From the cell containing the given text, extract its center point as (X, Y) coordinate. 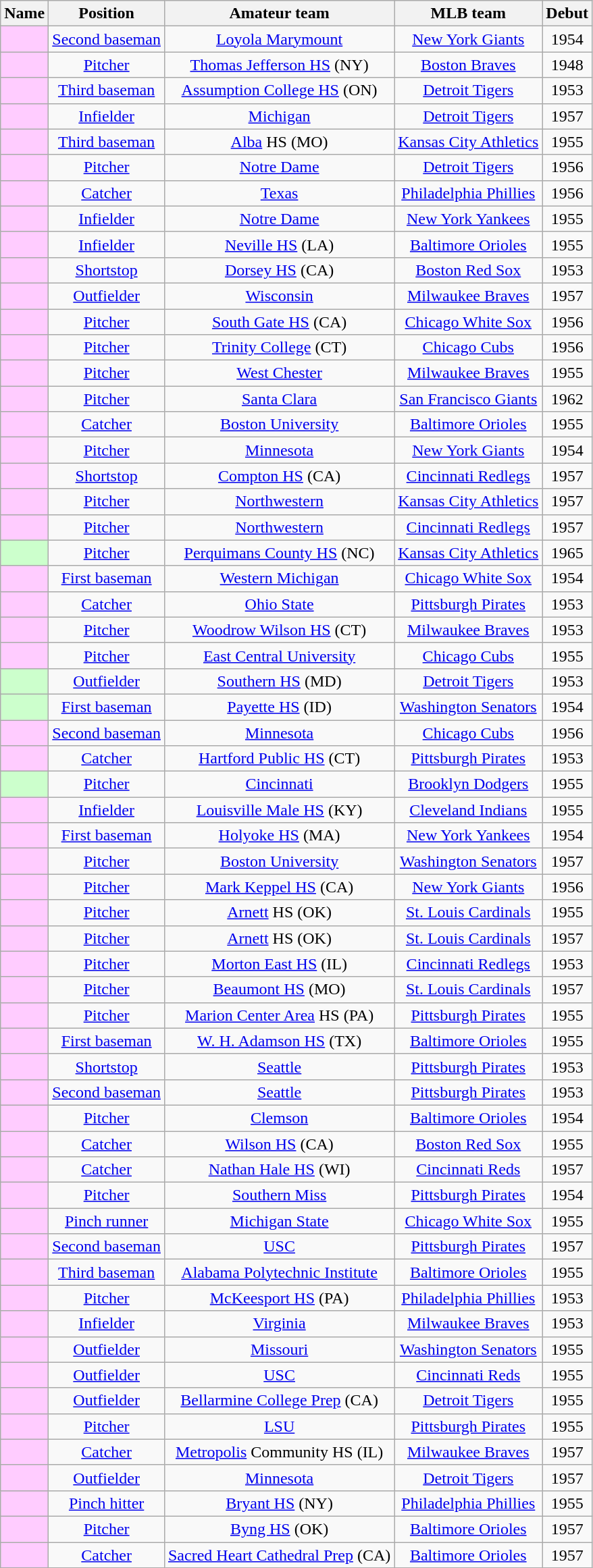
Neville HS (LA) (279, 244)
Trinity College (CT) (279, 348)
Debut (567, 13)
Marion Center Area HS (PA) (279, 1015)
Santa Clara (279, 399)
1965 (567, 553)
San Francisco Giants (469, 399)
Byng HS (OK) (279, 1529)
Morton East HS (IL) (279, 964)
Thomas Jefferson HS (NY) (279, 65)
Clemson (279, 1118)
Southern Miss (279, 1195)
South Gate HS (CA) (279, 322)
Louisville Male HS (KY) (279, 810)
Nathan Hale HS (WI) (279, 1170)
Woodrow Wilson HS (CT) (279, 630)
Beaumont HS (MO) (279, 990)
Western Michigan (279, 578)
Hartford Public HS (CT) (279, 759)
Sacred Heart Cathedral Prep (CA) (279, 1555)
Cleveland Indians (469, 810)
Holyoke HS (MA) (279, 836)
Compton HS (CA) (279, 476)
Virginia (279, 1324)
Wilson HS (CA) (279, 1144)
Bryant HS (NY) (279, 1503)
McKeesport HS (PA) (279, 1298)
Cincinnati (279, 784)
Michigan State (279, 1221)
Pinch hitter (107, 1503)
Missouri (279, 1349)
Payette HS (ID) (279, 707)
Metropolis Community HS (IL) (279, 1452)
East Central University (279, 655)
Bellarmine College Prep (CA) (279, 1401)
Name (24, 13)
Alabama Polytechnic Institute (279, 1272)
Wisconsin (279, 296)
Ohio State (279, 604)
1962 (567, 399)
1948 (567, 65)
Michigan (279, 116)
Dorsey HS (CA) (279, 270)
Amateur team (279, 13)
West Chester (279, 373)
LSU (279, 1426)
Loyola Marymount (279, 39)
MLB team (469, 13)
Assumption College HS (ON) (279, 90)
Alba HS (MO) (279, 142)
Southern HS (MD) (279, 681)
Texas (279, 193)
W. H. Adamson HS (TX) (279, 1041)
Position (107, 13)
Mark Keppel HS (CA) (279, 887)
Perquimans County HS (NC) (279, 553)
Boston Braves (469, 65)
Brooklyn Dodgers (469, 784)
Pinch runner (107, 1221)
